Determine the [X, Y] coordinate at the center of the cell enclosing the given text.  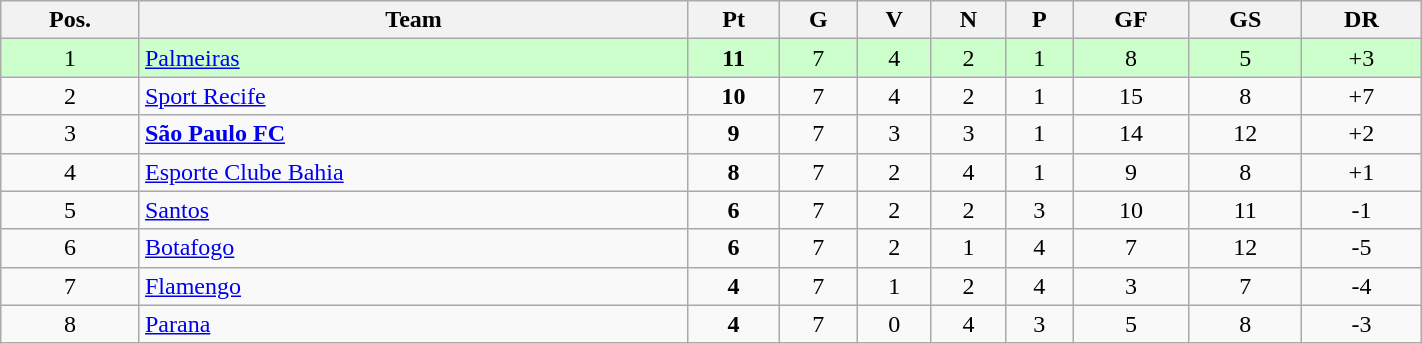
GF [1131, 20]
Pos. [70, 20]
+1 [1362, 172]
14 [1131, 134]
Palmeiras [413, 58]
Botafogo [413, 248]
Team [413, 20]
0 [894, 324]
Esporte Clube Bahia [413, 172]
Pt [734, 20]
-3 [1362, 324]
+7 [1362, 96]
P [1040, 20]
+3 [1362, 58]
DR [1362, 20]
V [894, 20]
GS [1246, 20]
+2 [1362, 134]
-4 [1362, 286]
G [818, 20]
Sport Recife [413, 96]
Flamengo [413, 286]
Santos [413, 210]
15 [1131, 96]
N [968, 20]
São Paulo FC [413, 134]
-5 [1362, 248]
-1 [1362, 210]
Parana [413, 324]
